Locate the cell with the specified text and output its [x, y] center coordinate. 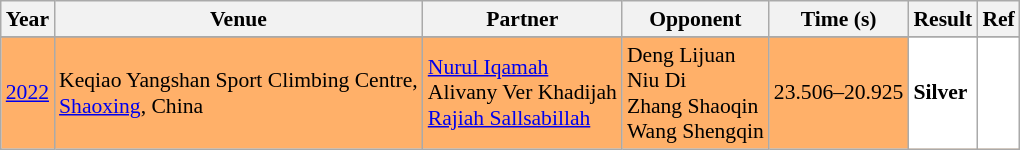
Result [942, 19]
Nurul Iqamah Alivany Ver Khadijah Rajiah Sallsabillah [522, 93]
23.506–20.925 [839, 93]
2022 [28, 93]
Ref [998, 19]
Keqiao Yangshan Sport Climbing Centre, Shaoxing, China [238, 93]
Deng Lijuan Niu Di Zhang Shaoqin Wang Shengqin [696, 93]
Time (s) [839, 19]
Year [28, 19]
Opponent [696, 19]
Silver [942, 93]
Venue [238, 19]
Partner [522, 19]
